Determine the [x, y] coordinate at the center of the cell enclosing the given text.  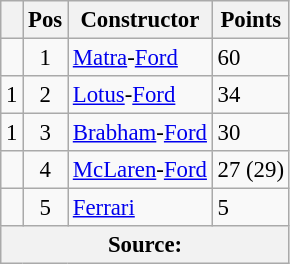
Lotus-Ford [140, 95]
3 [46, 133]
Source: [146, 245]
Pos [46, 20]
Points [250, 20]
Ferrari [140, 208]
34 [250, 95]
McLaren-Ford [140, 170]
60 [250, 58]
27 (29) [250, 170]
4 [46, 170]
2 [46, 95]
30 [250, 133]
Matra-Ford [140, 58]
Brabham-Ford [140, 133]
Constructor [140, 20]
